Return (X, Y) of the center of cell containing provided text 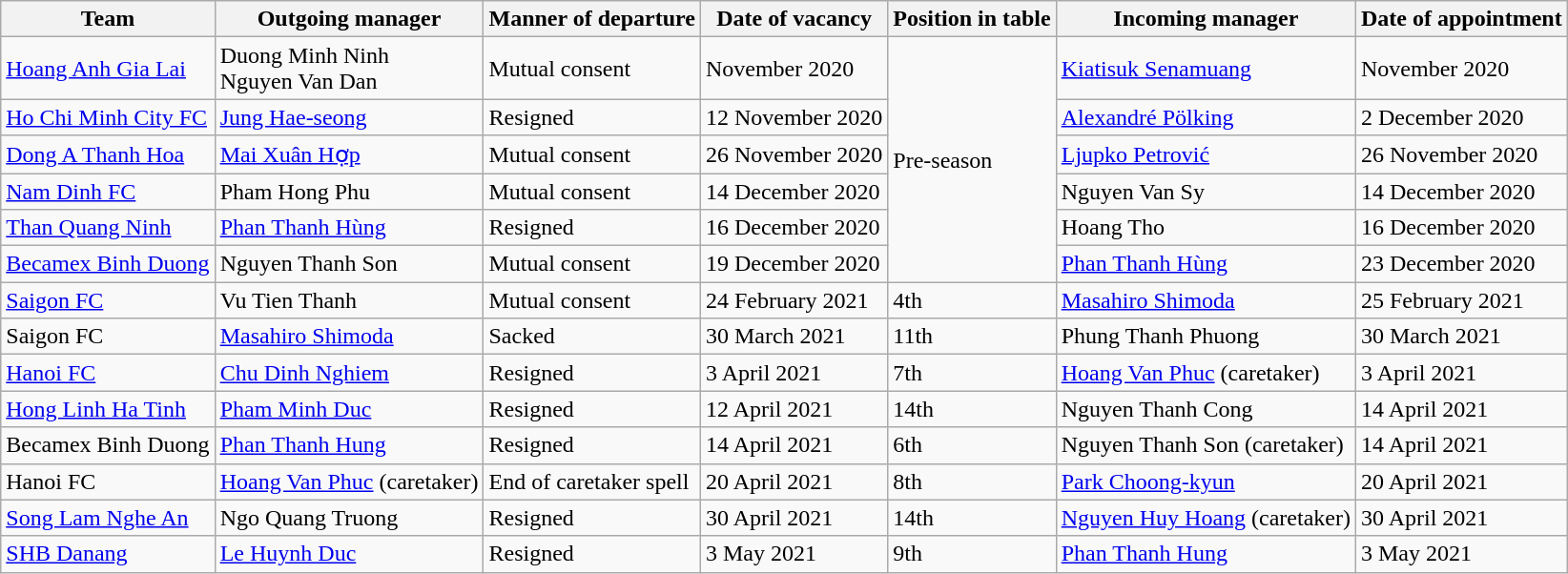
Nam Dinh FC (108, 192)
7th (972, 373)
Team (108, 19)
Hoang Tho (1206, 228)
9th (972, 554)
19 December 2020 (794, 264)
12 April 2021 (794, 409)
24 February 2021 (794, 300)
Pham Hong Phu (349, 192)
Than Quang Ninh (108, 228)
Le Huynh Duc (349, 554)
Nguyen Huy Hoang (caretaker) (1206, 518)
Vu Tien Thanh (349, 300)
12 November 2020 (794, 117)
Hong Linh Ha Tinh (108, 409)
Outgoing manager (349, 19)
Ljupko Petrović (1206, 154)
Date of appointment (1461, 19)
Jung Hae-seong (349, 117)
11th (972, 337)
Ngo Quang Truong (349, 518)
Mai Xuân Hợp (349, 154)
Phung Thanh Phuong (1206, 337)
Nguyen Thanh Son (caretaker) (1206, 445)
Nguyen Thanh Cong (1206, 409)
Song Lam Nghe An (108, 518)
End of caretaker spell (591, 482)
23 December 2020 (1461, 264)
Park Choong-kyun (1206, 482)
Sacked (591, 337)
25 February 2021 (1461, 300)
Manner of departure (591, 19)
4th (972, 300)
2 December 2020 (1461, 117)
Ho Chi Minh City FC (108, 117)
Nguyen Thanh Son (349, 264)
Chu Dinh Nghiem (349, 373)
6th (972, 445)
Date of vacancy (794, 19)
Nguyen Van Sy (1206, 192)
Kiatisuk Senamuang (1206, 69)
Hoang Anh Gia Lai (108, 69)
Pham Minh Duc (349, 409)
8th (972, 482)
Pre-season (972, 160)
Duong Minh Ninh Nguyen Van Dan (349, 69)
Dong A Thanh Hoa (108, 154)
Alexandré Pölking (1206, 117)
SHB Danang (108, 554)
Incoming manager (1206, 19)
Position in table (972, 19)
